Detect which cell encompasses the target text, then output its (x, y) center coordinate. 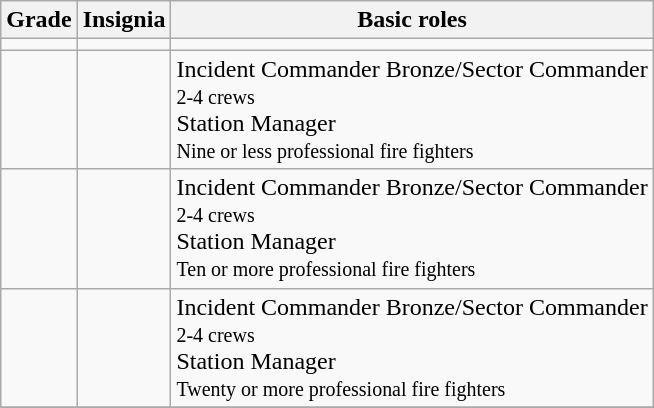
Incident Commander Bronze/Sector Commander2-4 crewsStation ManagerTwenty or more professional fire fighters (412, 348)
Basic roles (412, 20)
Incident Commander Bronze/Sector Commander2-4 crewsStation ManagerNine or less professional fire fighters (412, 110)
Grade (39, 20)
Incident Commander Bronze/Sector Commander2-4 crewsStation ManagerTen or more professional fire fighters (412, 228)
Insignia (124, 20)
